Determine the [x, y] coordinate at the center of the cell enclosing the given text.  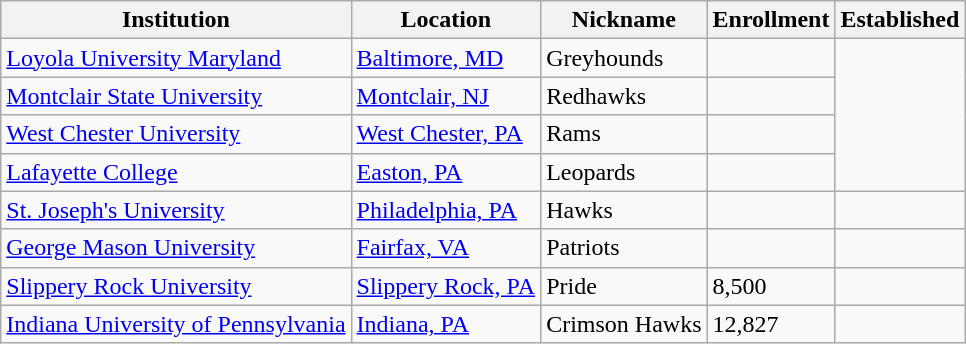
Hawks [624, 210]
Easton, PA [446, 172]
Institution [176, 20]
Baltimore, MD [446, 58]
Montclair State University [176, 96]
Established [900, 20]
Enrollment [771, 20]
Indiana, PA [446, 324]
Leopards [624, 172]
Crimson Hawks [624, 324]
8,500 [771, 286]
West Chester University [176, 134]
Pride [624, 286]
Montclair, NJ [446, 96]
Slippery Rock, PA [446, 286]
St. Joseph's University [176, 210]
Patriots [624, 248]
Indiana University of Pennsylvania [176, 324]
12,827 [771, 324]
Location [446, 20]
Philadelphia, PA [446, 210]
Lafayette College [176, 172]
George Mason University [176, 248]
Nickname [624, 20]
Greyhounds [624, 58]
West Chester, PA [446, 134]
Fairfax, VA [446, 248]
Redhawks [624, 96]
Loyola University Maryland [176, 58]
Slippery Rock University [176, 286]
Rams [624, 134]
